Locate the cell with the specified text and output its (X, Y) center coordinate. 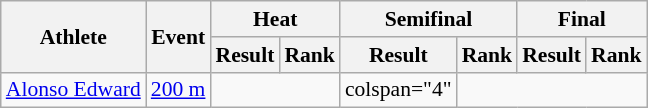
Athlete (74, 36)
Event (178, 36)
Final (582, 19)
Heat (274, 19)
200 m (178, 90)
colspan="4" (398, 90)
Alonso Edward (74, 90)
Semifinal (428, 19)
